Detect which cell encompasses the target text, then output its [X, Y] center coordinate. 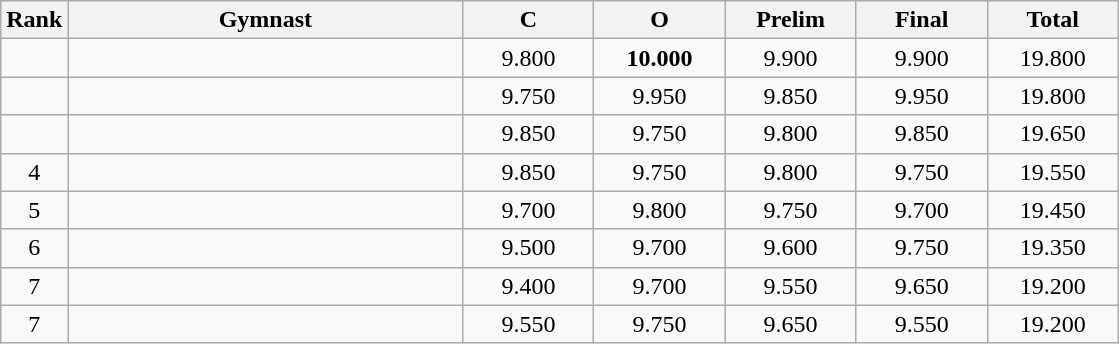
9.400 [528, 286]
19.350 [1052, 248]
4 [34, 172]
19.650 [1052, 134]
C [528, 20]
Rank [34, 20]
Gymnast [266, 20]
19.550 [1052, 172]
6 [34, 248]
5 [34, 210]
9.500 [528, 248]
Final [922, 20]
19.450 [1052, 210]
Total [1052, 20]
10.000 [660, 58]
Prelim [790, 20]
O [660, 20]
9.600 [790, 248]
